Find where the given text appears and provide that cell's center as [x, y] coordinate. 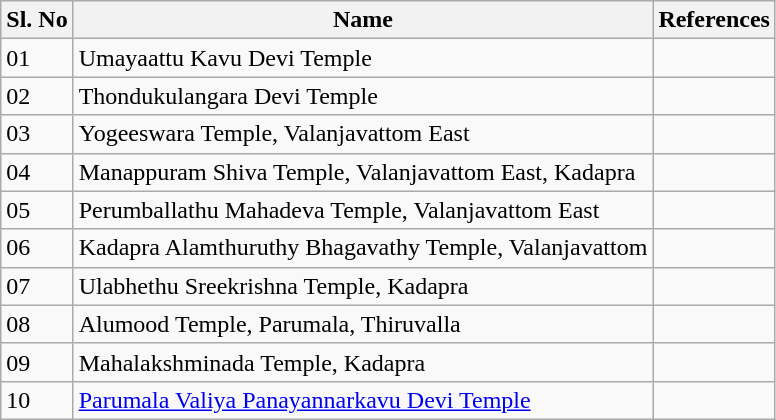
References [714, 20]
Parumala Valiya Panayannarkavu Devi Temple [363, 400]
Ulabhethu Sreekrishna Temple, Kadapra [363, 286]
Manappuram Shiva Temple, Valanjavattom East, Kadapra [363, 172]
05 [37, 210]
Mahalakshminada Temple, Kadapra [363, 362]
02 [37, 96]
01 [37, 58]
Kadapra Alamthuruthy Bhagavathy Temple, Valanjavattom [363, 248]
Sl. No [37, 20]
08 [37, 324]
Alumood Temple, Parumala, Thiruvalla [363, 324]
Name [363, 20]
09 [37, 362]
06 [37, 248]
Umayaattu Kavu Devi Temple [363, 58]
Yogeeswara Temple, Valanjavattom East [363, 134]
Perumballathu Mahadeva Temple, Valanjavattom East [363, 210]
04 [37, 172]
07 [37, 286]
10 [37, 400]
Thondukulangara Devi Temple [363, 96]
03 [37, 134]
